Identify which cell holds the provided text, then report its [x, y] central coordinate. 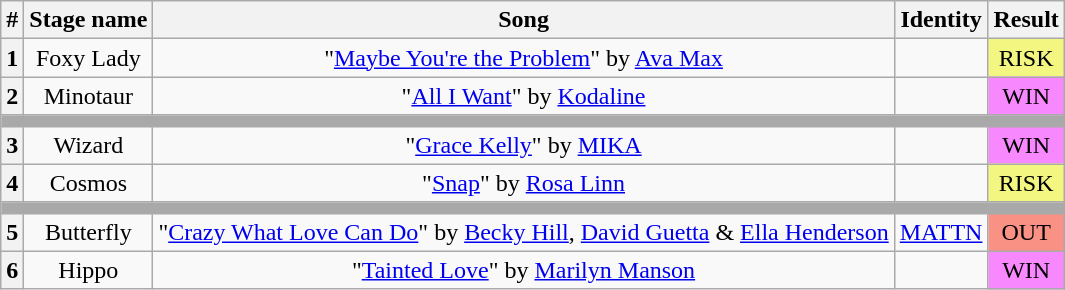
Stage name [88, 20]
# [12, 20]
Butterfly [88, 232]
"Grace Kelly" by MIKA [524, 145]
Hippo [88, 270]
3 [12, 145]
Song [524, 20]
Minotaur [88, 96]
"Crazy What Love Can Do" by Becky Hill, David Guetta & Ella Henderson [524, 232]
OUT [1026, 232]
4 [12, 183]
"Snap" by Rosa Linn [524, 183]
1 [12, 58]
"Maybe You're the Problem" by Ava Max [524, 58]
"All I Want" by Kodaline [524, 96]
Foxy Lady [88, 58]
MATTN [941, 232]
5 [12, 232]
Wizard [88, 145]
Identity [941, 20]
"Tainted Love" by Marilyn Manson [524, 270]
Result [1026, 20]
Cosmos [88, 183]
6 [12, 270]
2 [12, 96]
